Pinpoint the cell where the given text exists, returning its (X, Y) midpoint coordinate. 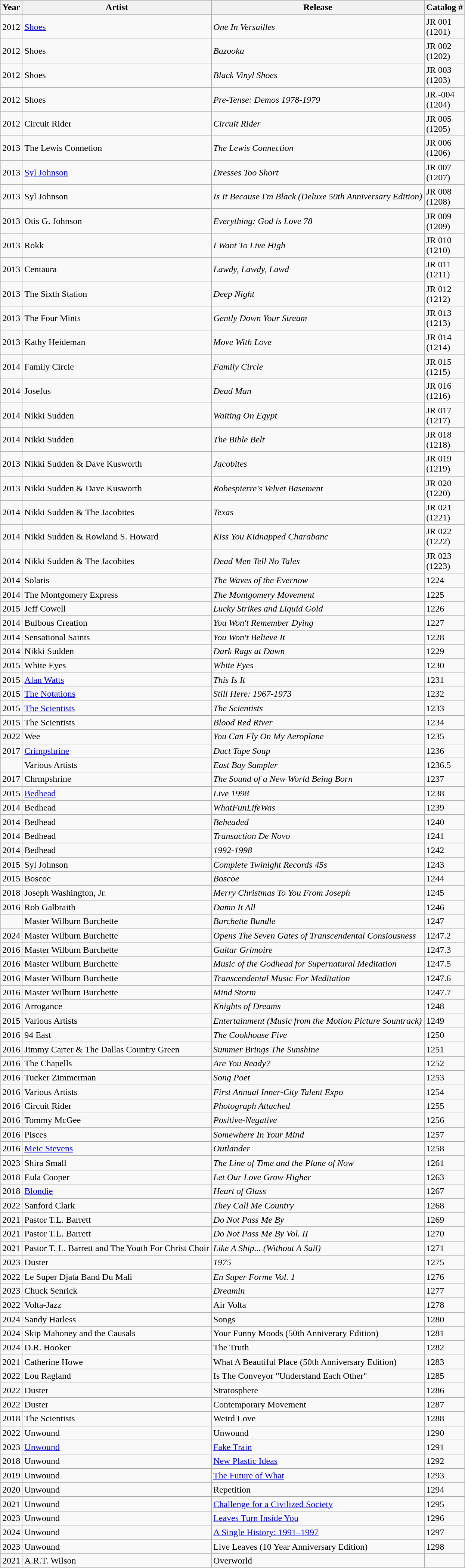
Tommy McGee (117, 1120)
Mind Storm (318, 992)
JR 008(1208) (444, 196)
1240 (444, 822)
Wee (117, 737)
A.R.T. Wilson (117, 1561)
The Montgomery Express (117, 594)
1295 (444, 1504)
JR 001(1201) (444, 27)
Black Vinyl Shoes (318, 75)
Nikki Sudden & Rowland S. Howard (117, 537)
Song Poet (318, 1077)
1261 (444, 1163)
1283 (444, 1362)
1282 (444, 1348)
Merry Christmas To You From Joseph (318, 893)
1239 (444, 808)
Lucky Strikes and Liquid Gold (318, 609)
Release (318, 7)
JR 015(1215) (444, 367)
1297 (444, 1532)
1287 (444, 1404)
1238 (444, 793)
They Call Me Country (318, 1205)
Positive-Negative (318, 1120)
JR 011(1211) (444, 270)
Solaris (117, 580)
The Cookhouse Five (318, 1035)
Texas (318, 512)
Blood Red River (318, 722)
Dreamin (318, 1291)
1256 (444, 1120)
JR 021(1221) (444, 512)
2020 (11, 1490)
Live 1998 (318, 793)
Arrogance (117, 1007)
Kiss You Kidnapped Charabanc (318, 537)
Are You Ready? (318, 1063)
1231 (444, 680)
Music of the Godhead for Supernatural Meditation (318, 964)
1285 (444, 1376)
1254 (444, 1092)
1286 (444, 1390)
1293 (444, 1475)
Contemporary Movement (318, 1404)
1298 (444, 1547)
Volta-Jazz (117, 1305)
1270 (444, 1234)
Lou Ragland (117, 1376)
Sensational Saints (117, 637)
Move With Love (318, 343)
1275 (444, 1262)
Eula Cooper (117, 1177)
1235 (444, 737)
You Won't Remember Dying (318, 623)
Somewhere In Your Mind (318, 1135)
JR 009(1209) (444, 221)
Burchette Bundle (318, 921)
Stratosphere (318, 1390)
Repetition (318, 1490)
Challenge for a Civilized Society (318, 1504)
1250 (444, 1035)
Beheaded (318, 822)
1255 (444, 1106)
1252 (444, 1063)
1247.2 (444, 936)
Kathy Heideman (117, 343)
1294 (444, 1490)
Dead Man (318, 391)
The Montgomery Movement (318, 594)
1277 (444, 1291)
D.R. Hooker (117, 1348)
JR 010(1210) (444, 245)
One In Versailles (318, 27)
JR 018(1218) (444, 440)
JR 019(1219) (444, 464)
East Bay Sampler (318, 765)
1232 (444, 694)
I Want To Live High (318, 245)
Dark Rags at Dawn (318, 651)
1280 (444, 1319)
1267 (444, 1191)
1271 (444, 1248)
Still Here: 1967-1973 (318, 694)
Entertainment (Music from the Motion Picture Sountrack) (318, 1021)
Fake Train (318, 1447)
Like A Ship... (Without A Sail) (318, 1248)
1288 (444, 1419)
Photograph Attached (318, 1106)
The Four Mints (117, 318)
Bulbous Creation (117, 623)
The Sixth Station (117, 293)
1229 (444, 651)
1226 (444, 609)
What A Beautiful Place (50th Anniversary Edition) (318, 1362)
Centaura (117, 270)
JR 012(1212) (444, 293)
Blondie (117, 1191)
Knights of Dreams (318, 1007)
JR 003(1203) (444, 75)
1233 (444, 708)
1225 (444, 594)
This Is It (318, 680)
Bazooka (318, 51)
1296 (444, 1518)
Joseph Washington, Jr. (117, 893)
1247.3 (444, 950)
Sandy Harless (117, 1319)
JR 020(1220) (444, 488)
Jimmy Carter & The Dallas Country Green (117, 1049)
Is It Because I'm Black (Deluxe 50th Anniversary Edition) (318, 196)
Dresses Too Short (318, 172)
Let Our Love Grow Higher (318, 1177)
First Annual Inner-City Talent Expo (318, 1092)
Is The Conveyor "Understand Each Other" (318, 1376)
1236.5 (444, 765)
1244 (444, 879)
1242 (444, 850)
1292 (444, 1461)
The Truth (318, 1348)
1248 (444, 1007)
Catherine Howe (117, 1362)
1243 (444, 864)
The Lewis Connection (318, 148)
1237 (444, 779)
1234 (444, 722)
1268 (444, 1205)
JR.-004(1204) (444, 99)
JR 022(1222) (444, 537)
The Bible Belt (318, 440)
Jacobites (318, 464)
Crimpshrine (117, 751)
The Future of What (318, 1475)
JR 023(1223) (444, 561)
Otis G. Johnson (117, 221)
Artist (117, 7)
The Sound of a New World Being Born (318, 779)
New Plastic Ideas (318, 1461)
1241 (444, 836)
Robespierre's Velvet Basement (318, 488)
Summer Brings The Sunshine (318, 1049)
JR 005(1205) (444, 124)
JR 017(1217) (444, 415)
1228 (444, 637)
En Super Forme Vol. 1 (318, 1276)
Deep Night (318, 293)
1257 (444, 1135)
JR 013(1213) (444, 318)
Tucker Zimmerman (117, 1077)
1246 (444, 907)
Do Not Pass Me By Vol. II (318, 1234)
WhatFunLifeWas (318, 808)
Catalog # (444, 7)
Lawdy, Lawdy, Lawd (318, 270)
JR 007(1207) (444, 172)
The Notations (117, 694)
1247 (444, 921)
1247.6 (444, 978)
Weird Love (318, 1419)
Opens The Seven Gates of Transcendental Consiousness (318, 936)
Sanford Clark (117, 1205)
1247.7 (444, 992)
1253 (444, 1077)
1975 (318, 1262)
Songs (318, 1319)
1224 (444, 580)
Outlander (318, 1149)
Pastor T. L. Barrett and The Youth For Christ Choir (117, 1248)
Air Volta (318, 1305)
1245 (444, 893)
The Line of Time and the Plane of Now (318, 1163)
Everything: God is Love 78 (318, 221)
1251 (444, 1049)
JR 016(1216) (444, 391)
Duct Tape Soup (318, 751)
Shira Small (117, 1163)
Pisces (117, 1135)
JR 014(1214) (444, 343)
Transaction De Novo (318, 836)
1291 (444, 1447)
Transcendental Music For Meditation (318, 978)
1281 (444, 1334)
Skip Mahoney and the Causals (117, 1334)
Leaves Turn Inside You (318, 1518)
Year (11, 7)
Jeff Cowell (117, 609)
1992-1998 (318, 850)
1230 (444, 666)
Pre-Tense: Demos 1978-1979 (318, 99)
1227 (444, 623)
You Won't Believe It (318, 637)
Your Funny Moods (50th Anniverary Edition) (318, 1334)
Rokk (117, 245)
2019 (11, 1475)
94 East (117, 1035)
JR 006(1206) (444, 148)
Guitar Grimoire (318, 950)
Overworld (318, 1561)
1276 (444, 1276)
Waiting On Egypt (318, 415)
Le Super Djata Band Du Mali (117, 1276)
The Lewis Connetion (117, 148)
Damn It All (318, 907)
1263 (444, 1177)
The Chapells (117, 1063)
Chrmpshrine (117, 779)
JR 002(1202) (444, 51)
Rob Galbraith (117, 907)
1290 (444, 1433)
Live Leaves (10 Year Anniversary Edition) (318, 1547)
1278 (444, 1305)
Josefus (117, 391)
Do Not Pass Me By (318, 1220)
Dead Men Tell No Tales (318, 561)
The Waves of the Evernow (318, 580)
Alan Watts (117, 680)
1269 (444, 1220)
A Single History: 1991–1997 (318, 1532)
Meic Stevens (117, 1149)
1249 (444, 1021)
Chuck Senrick (117, 1291)
Complete Twinight Records 45s (318, 864)
1236 (444, 751)
Gently Down Your Stream (318, 318)
Heart of Glass (318, 1191)
1247.5 (444, 964)
1258 (444, 1149)
You Can Fly On My Aeroplane (318, 737)
